Provide the (X, Y) coordinate of the cell's center where the given text is located.  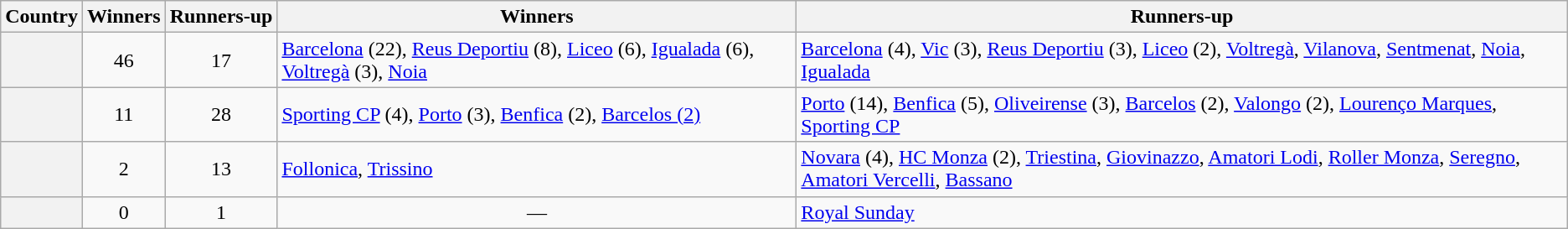
46 (124, 60)
Barcelona (4), Vic (3), Reus Deportiu (3), Liceo (2), Voltregà, Vilanova, Sentmenat, Noia, Igualada (1182, 60)
Novara (4), HC Monza (2), Triestina, Giovinazzo, Amatori Lodi, Roller Monza, Seregno, Amatori Vercelli, Bassano (1182, 169)
Country (42, 17)
13 (221, 169)
— (537, 212)
11 (124, 114)
Royal Sunday (1182, 212)
Follonica, Trissino (537, 169)
28 (221, 114)
2 (124, 169)
1 (221, 212)
Porto (14), Benfica (5), Oliveirense (3), Barcelos (2), Valongo (2), Lourenço Marques, Sporting CP (1182, 114)
Sporting CP (4), Porto (3), Benfica (2), Barcelos (2) (537, 114)
17 (221, 60)
0 (124, 212)
Barcelona (22), Reus Deportiu (8), Liceo (6), Igualada (6), Voltregà (3), Noia (537, 60)
